Provide the [x, y] coordinate of the cell's center where the given text is located.  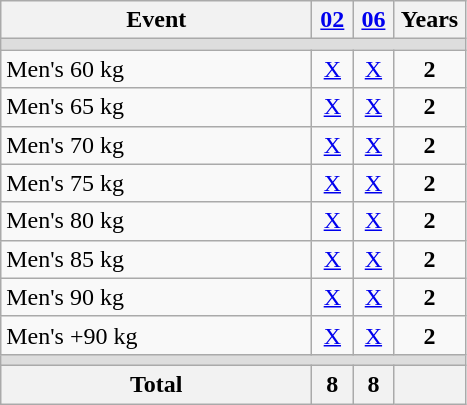
Men's +90 kg [156, 335]
Men's 65 kg [156, 107]
Total [156, 384]
Men's 70 kg [156, 145]
Event [156, 20]
02 [332, 20]
Men's 75 kg [156, 183]
Men's 80 kg [156, 221]
Years [430, 20]
Men's 60 kg [156, 69]
06 [374, 20]
Men's 85 kg [156, 259]
Men's 90 kg [156, 297]
